Search for the cell housing the specified text and yield its [x, y] center coordinate. 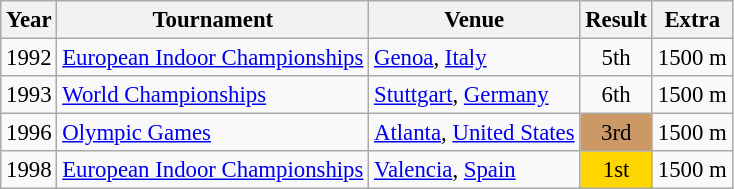
Olympic Games [213, 133]
6th [616, 95]
1996 [29, 133]
Year [29, 20]
1992 [29, 58]
World Championships [213, 95]
Tournament [213, 20]
Stuttgart, Germany [474, 95]
Valencia, Spain [474, 170]
Atlanta, United States [474, 133]
1993 [29, 95]
Genoa, Italy [474, 58]
3rd [616, 133]
5th [616, 58]
1st [616, 170]
Extra [692, 20]
Result [616, 20]
Venue [474, 20]
1998 [29, 170]
